Return the [X, Y] coordinate for the center point of the cell that contains the specified text.  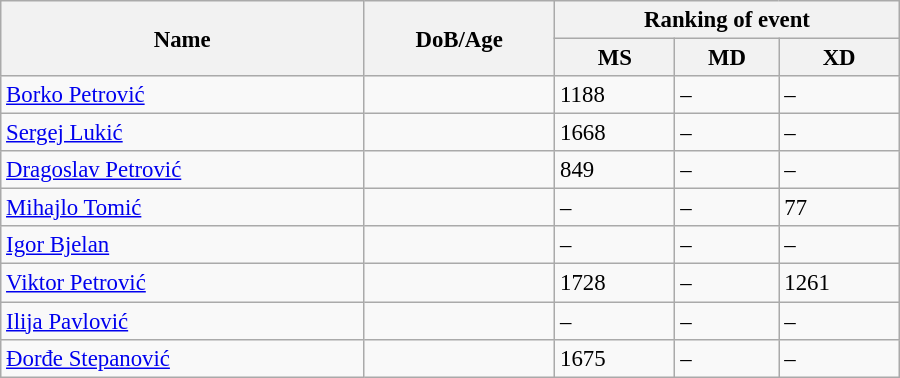
Sergej Lukić [182, 133]
Igor Bjelan [182, 245]
Borko Petrović [182, 95]
MS [615, 58]
Dragoslav Petrović [182, 170]
1188 [615, 95]
1668 [615, 133]
XD [839, 58]
849 [615, 170]
Name [182, 38]
Ranking of event [727, 20]
1675 [615, 358]
Viktor Petrović [182, 283]
MD [727, 58]
Mihajlo Tomić [182, 208]
1261 [839, 283]
Ilija Pavlović [182, 321]
Đorđe Stepanović [182, 358]
77 [839, 208]
DoB/Age [460, 38]
1728 [615, 283]
